Locate the cell with the specified text and output its (X, Y) center coordinate. 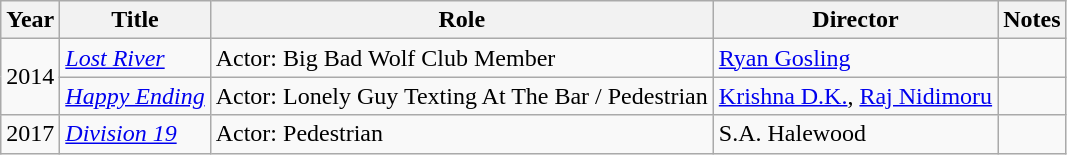
S.A. Halewood (855, 134)
Krishna D.K., Raj Nidimoru (855, 96)
Division 19 (135, 134)
Title (135, 20)
Director (855, 20)
Actor: Big Bad Wolf Club Member (462, 58)
Role (462, 20)
Year (30, 20)
Ryan Gosling (855, 58)
Lost River (135, 58)
2017 (30, 134)
Actor: Pedestrian (462, 134)
Notes (1032, 20)
Happy Ending (135, 96)
2014 (30, 77)
Actor: Lonely Guy Texting At The Bar / Pedestrian (462, 96)
